Scan for the cell matching the given text and deliver its [x, y] coordinate at center. 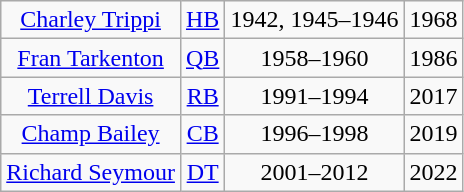
1942, 1945–1946 [314, 20]
1991–1994 [314, 96]
QB [202, 58]
DT [202, 172]
HB [202, 20]
2022 [434, 172]
Richard Seymour [91, 172]
2019 [434, 134]
Champ Bailey [91, 134]
Charley Trippi [91, 20]
Fran Tarkenton [91, 58]
Terrell Davis [91, 96]
CB [202, 134]
RB [202, 96]
1968 [434, 20]
1958–1960 [314, 58]
1986 [434, 58]
2001–2012 [314, 172]
1996–1998 [314, 134]
2017 [434, 96]
